Determine the [X, Y] coordinate at the center of the cell enclosing the given text.  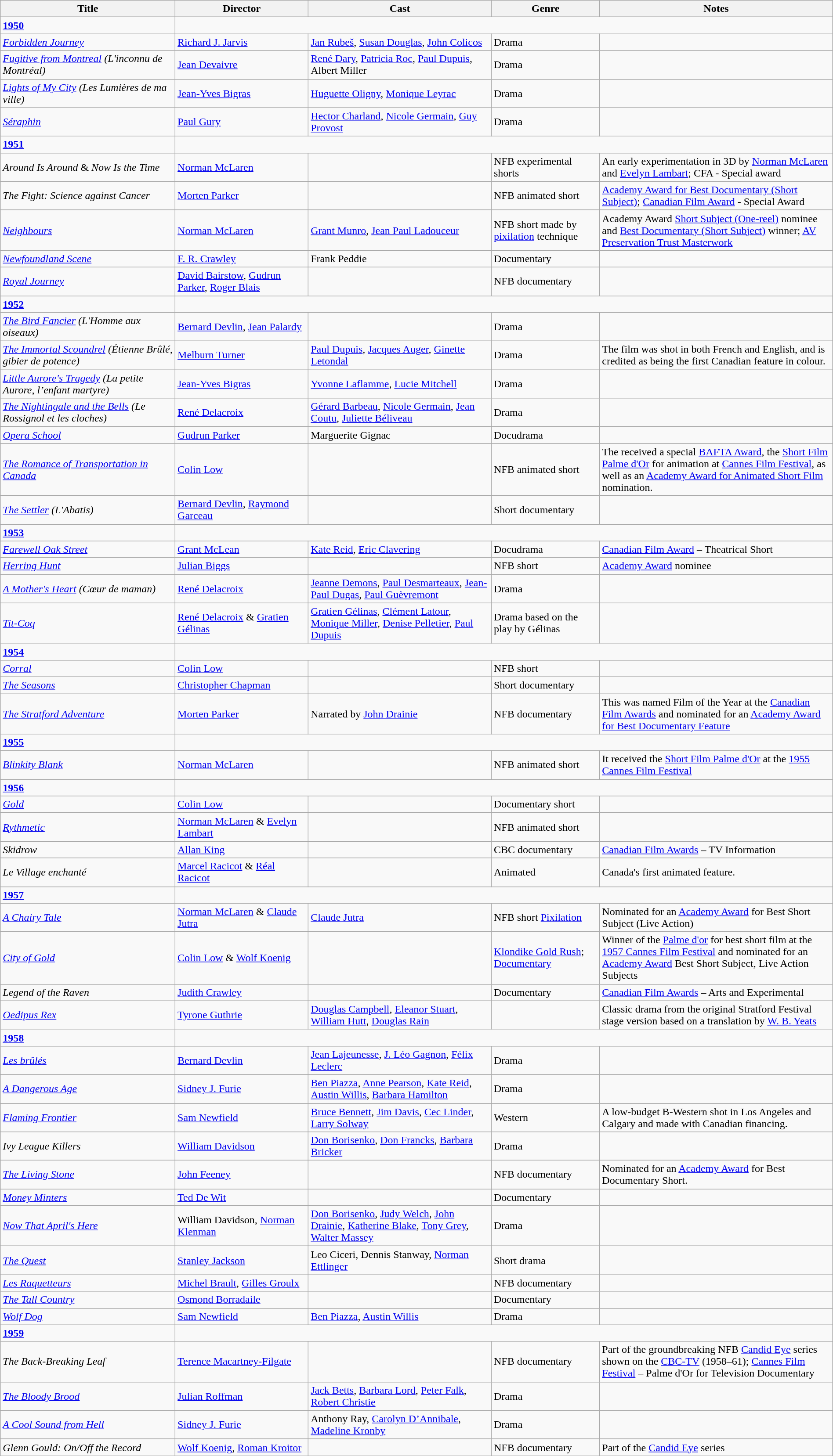
The Living Stone [88, 1175]
Judith Crawley [242, 992]
CBC documentary [545, 850]
Forbidden Journey [88, 42]
Klondike Gold Rush; Documentary [545, 958]
Around Is Around & Now Is the Time [88, 167]
Le Village enchanté [88, 872]
NFB experimental shorts [545, 167]
This was named Film of the Year at the Canadian Film Awards and nominated for an Academy Award for Best Documentary Feature [716, 714]
Michel Brault, Gilles Groulx [242, 1283]
Gold [88, 804]
Royal Journey [88, 281]
Melburn Turner [242, 356]
Documentary short [545, 804]
The Back-Breaking Leaf [88, 1362]
The Immortal Scoundrel (Étienne Brûlé, gibier de potence) [88, 356]
Skidrow [88, 850]
Short drama [545, 1260]
Yvonne Laflamme, Lucie Mitchell [400, 384]
Leo Ciceri, Dennis Stanway, Norman Ettlinger [400, 1260]
Ivy League Killers [88, 1146]
The Bird Fancier (L'Homme aux oiseaux) [88, 327]
Julian Biggs [242, 566]
Opera School [88, 435]
Part of the groundbreaking NFB Candid Eye series shown on the CBC-TV (1958–61); Cannes Film Festival – Palme d'Or for Television Documentary [716, 1362]
A Mother's Heart (Cœur de maman) [88, 588]
Farewell Oak Street [88, 549]
Canadian Film Awards – TV Information [716, 850]
William Davidson, Norman Klenman [242, 1226]
Huguette Oligny, Monique Leyrac [400, 93]
Money Minters [88, 1197]
The Seasons [88, 685]
Wolf Koenig, Roman Kroitor [242, 1447]
1950 [88, 25]
Newfoundland Scene [88, 259]
Stanley Jackson [242, 1260]
Canadian Film Award – Theatrical Short [716, 549]
Nominated for an Academy Award for Best Short Subject (Live Action) [716, 918]
Drama based on the play by Gélinas [545, 623]
Paul Gury [242, 122]
The Fight: Science against Cancer [88, 196]
Academy Award Short Subject (One-reel) nominee and Best Documentary (Short Subject) winner; AV Preservation Trust Masterwork [716, 230]
A Cool Sound from Hell [88, 1424]
Claude Jutra [400, 918]
Corral [88, 668]
The Romance of Transportation in Canada [88, 470]
Les Raquetteurs [88, 1283]
Wolf Dog [88, 1316]
Blinkity Blank [88, 765]
Tyrone Guthrie [242, 1015]
Fugitive from Montreal (L'inconnu de Montréal) [88, 65]
Notes [716, 9]
Allan King [242, 850]
It received the Short Film Palme d'Or at the 1955 Cannes Film Festival [716, 765]
1953 [88, 533]
Canada's first animated feature. [716, 872]
Cast [400, 9]
The film was shot in both French and English, and is credited as being the first Canadian feature in colour. [716, 356]
Genre [545, 9]
Herring Hunt [88, 566]
Hector Charland, Nicole Germain, Guy Provost [400, 122]
A Dangerous Age [88, 1089]
Ted De Wit [242, 1197]
Gérard Barbeau, Nicole Germain, Jean Coutu, Juliette Béliveau [400, 413]
Julian Roffman [242, 1396]
The Stratford Adventure [88, 714]
Tit-Coq [88, 623]
A low-budget B-Western shot in Los Angeles and Calgary and made with Canadian financing. [716, 1117]
Gudrun Parker [242, 435]
David Bairstow, Gudrun Parker, Roger Blais [242, 281]
Marcel Racicot & Réal Racicot [242, 872]
Jan Rubeš, Susan Douglas, John Colicos [400, 42]
Osmond Borradaile [242, 1300]
Glenn Gould: On/Off the Record [88, 1447]
Director [242, 9]
Séraphin [88, 122]
Jeanne Demons, Paul Desmarteaux, Jean-Paul Dugas, Paul Guèvremont [400, 588]
Grant McLean [242, 549]
Academy Award nominee [716, 566]
Grant Munro, Jean Paul Ladouceur [400, 230]
Colin Low & Wolf Koenig [242, 958]
Jean Lajeunesse, J. Léo Gagnon, Félix Leclerc [400, 1060]
The Quest [88, 1260]
Animated [545, 872]
Nominated for an Academy Award for Best Documentary Short. [716, 1175]
The Tall Country [88, 1300]
Now That April's Here [88, 1226]
Norman McLaren & Evelyn Lambart [242, 827]
NFB short Pixilation [545, 918]
Part of the Candid Eye series [716, 1447]
Paul Dupuis, Jacques Auger, Ginette Letondal [400, 356]
René Dary, Patricia Roc, Paul Dupuis, Albert Miller [400, 65]
1956 [88, 788]
1955 [88, 742]
Academy Award for Best Documentary (Short Subject); Canadian Film Award - Special Award [716, 196]
Ben Piazza, Anne Pearson, Kate Reid, Austin Willis, Barbara Hamilton [400, 1089]
Little Aurore's Tragedy (La petite Aurore, l’enfant martyre) [88, 384]
Neighbours [88, 230]
NFB short made by pixilation technique [545, 230]
Anthony Ray, Carolyn D’Annibale, Madeline Kronby [400, 1424]
The Settler (L'Abatis) [88, 510]
Don Borisenko, Judy Welch, John Drainie, Katherine Blake, Tony Grey, Walter Massey [400, 1226]
Rythmetic [88, 827]
René Delacroix & Gratien Gélinas [242, 623]
Lights of My City (Les Lumières de ma ville) [88, 93]
Canadian Film Awards – Arts and Experimental [716, 992]
Ben Piazza, Austin Willis [400, 1316]
1959 [88, 1333]
Douglas Campbell, Eleanor Stuart, William Hutt, Douglas Rain [400, 1015]
1957 [88, 895]
Bernard Devlin [242, 1060]
The Bloody Brood [88, 1396]
Jean Devaivre [242, 65]
Gratien Gélinas, Clément Latour, Monique Miller, Denise Pelletier, Paul Dupuis [400, 623]
The Nightingale and the Bells (Le Rossignol et les cloches) [88, 413]
1958 [88, 1038]
Jack Betts, Barbara Lord, Peter Falk, Robert Christie [400, 1396]
Richard J. Jarvis [242, 42]
Title [88, 9]
Bernard Devlin, Jean Palardy [242, 327]
Norman McLaren & Claude Jutra [242, 918]
Narrated by John Drainie [400, 714]
Kate Reid, Eric Clavering [400, 549]
A Chairy Tale [88, 918]
John Feeney [242, 1175]
Marguerite Gignac [400, 435]
William Davidson [242, 1146]
1952 [88, 304]
1951 [88, 144]
Oedipus Rex [88, 1015]
Christopher Chapman [242, 685]
Les brûlés [88, 1060]
Bernard Devlin, Raymond Garceau [242, 510]
An early experimentation in 3D by Norman McLaren and Evelyn Lambart; CFA - Special award [716, 167]
City of Gold [88, 958]
1954 [88, 652]
Classic drama from the original Stratford Festival stage version based on a translation by W. B. Yeats [716, 1015]
Frank Peddie [400, 259]
Don Borisenko, Don Francks, Barbara Bricker [400, 1146]
F. R. Crawley [242, 259]
Terence Macartney-Filgate [242, 1362]
Flaming Frontier [88, 1117]
Legend of the Raven [88, 992]
Bruce Bennett, Jim Davis, Cec Linder, Larry Solway [400, 1117]
Western [545, 1117]
